Pinpoint the cell where the given text exists, returning its (X, Y) midpoint coordinate. 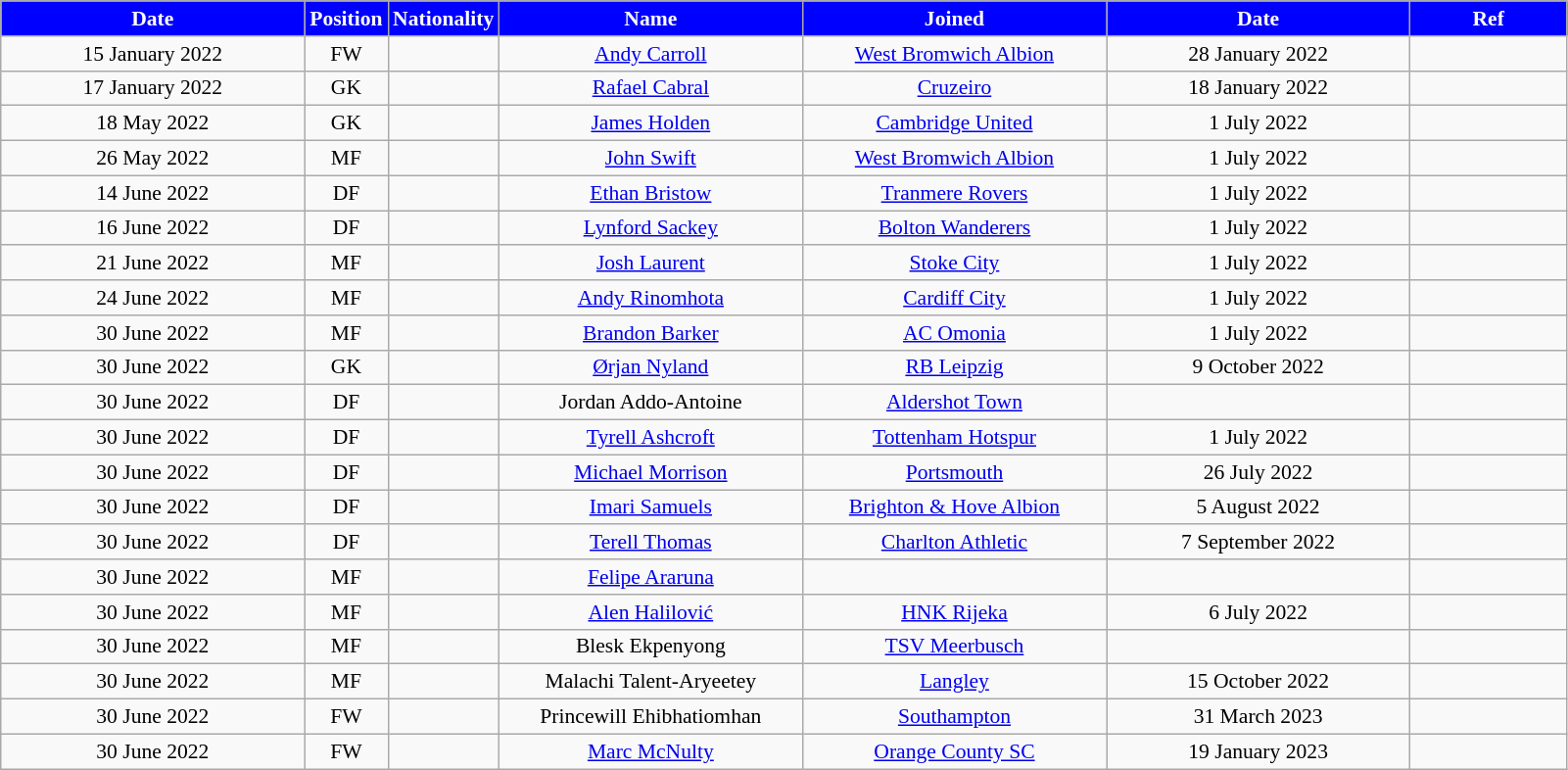
Brandon Barker (650, 333)
26 May 2022 (153, 159)
Jordan Addo-Antoine (650, 403)
Marc McNulty (650, 751)
Malachi Talent-Aryeetey (650, 682)
24 June 2022 (153, 298)
James Holden (650, 123)
9 October 2022 (1259, 367)
Terell Thomas (650, 543)
Ref (1489, 19)
Princewill Ehibhatiomhan (650, 717)
Cambridge United (954, 123)
Lynford Sackey (650, 228)
26 July 2022 (1259, 472)
Tranmere Rovers (954, 193)
18 January 2022 (1259, 88)
Andy Carroll (650, 54)
RB Leipzig (954, 367)
Joined (954, 19)
Andy Rinomhota (650, 298)
6 July 2022 (1259, 612)
Stoke City (954, 264)
Position (347, 19)
18 May 2022 (153, 123)
7 September 2022 (1259, 543)
Name (650, 19)
Alen Halilović (650, 612)
Michael Morrison (650, 472)
Josh Laurent (650, 264)
15 January 2022 (153, 54)
Tottenham Hotspur (954, 438)
Cardiff City (954, 298)
Portsmouth (954, 472)
19 January 2023 (1259, 751)
Orange County SC (954, 751)
Rafael Cabral (650, 88)
17 January 2022 (153, 88)
15 October 2022 (1259, 682)
31 March 2023 (1259, 717)
Cruzeiro (954, 88)
Charlton Athletic (954, 543)
Langley (954, 682)
Tyrell Ashcroft (650, 438)
Bolton Wanderers (954, 228)
Southampton (954, 717)
5 August 2022 (1259, 507)
Aldershot Town (954, 403)
John Swift (650, 159)
21 June 2022 (153, 264)
Ørjan Nyland (650, 367)
Ethan Bristow (650, 193)
14 June 2022 (153, 193)
Nationality (443, 19)
Blesk Ekpenyong (650, 647)
28 January 2022 (1259, 54)
Felipe Araruna (650, 577)
HNK Rijeka (954, 612)
AC Omonia (954, 333)
Brighton & Hove Albion (954, 507)
16 June 2022 (153, 228)
Imari Samuels (650, 507)
TSV Meerbusch (954, 647)
